For the text-containing cell, return its midpoint in [x, y] coordinate format. 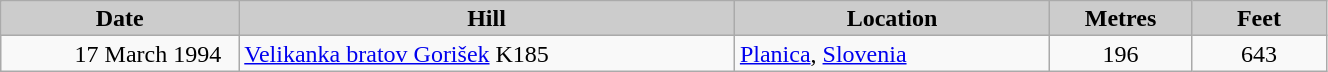
Date [120, 18]
Feet [1258, 18]
Location [892, 18]
17 March 1994 [120, 54]
Metres [1121, 18]
643 [1258, 54]
Hill [487, 18]
Planica, Slovenia [892, 54]
196 [1121, 54]
Velikanka bratov Gorišek K185 [487, 54]
